Return the (X, Y) coordinate for the center point of the cell that contains the specified text.  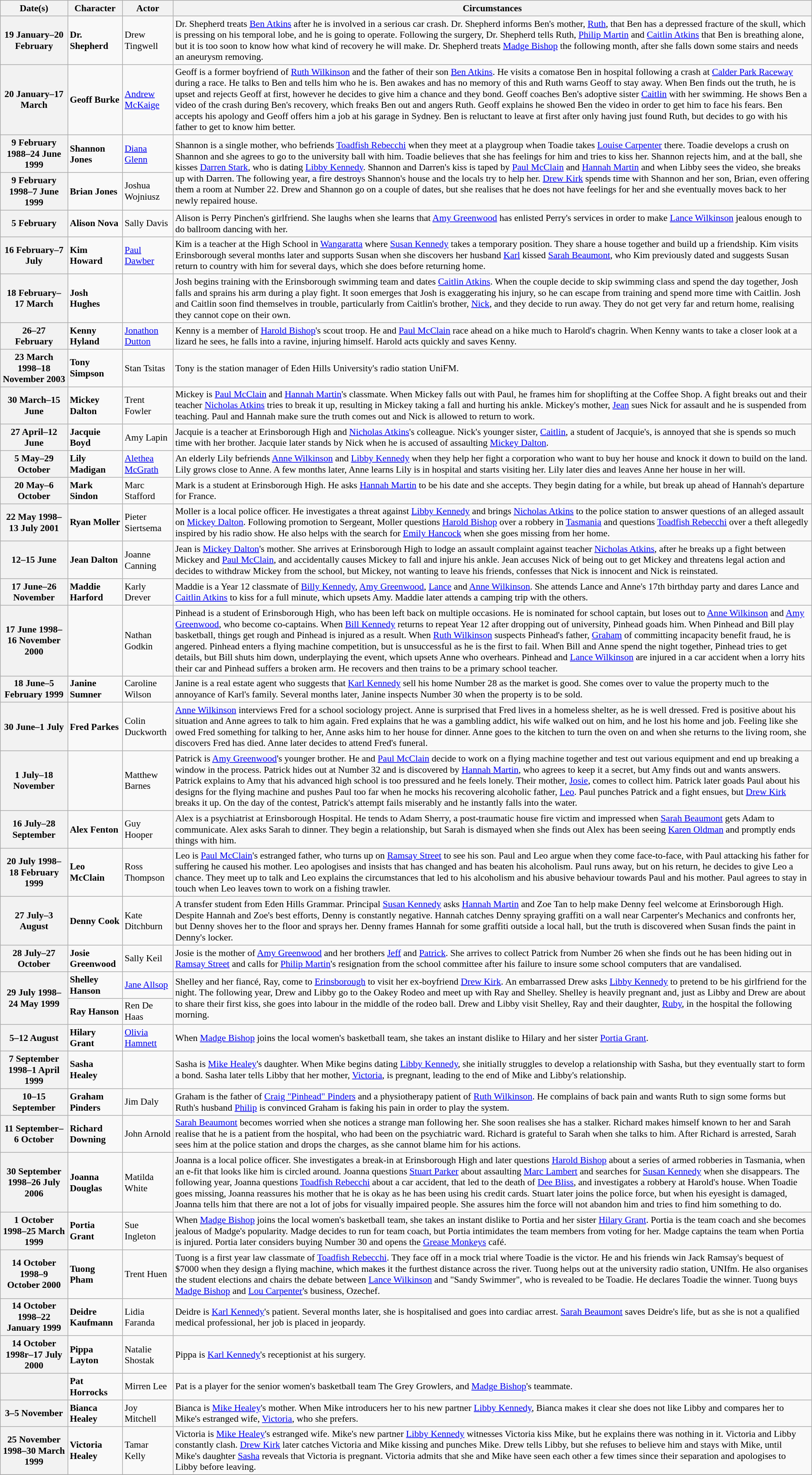
29 July 1998–24 May 1999 (34, 998)
Jean Dalton (95, 561)
Fred Parkes (95, 727)
16 February–7 July (34, 256)
28 July–27 October (34, 958)
9 February 1988–24 June 1999 (34, 154)
Jonathon Dutton (148, 336)
Ross Thompson (148, 872)
Kim Howard (95, 256)
Joshua Wojniusz (148, 191)
1 October 1998–25 March 1999 (34, 1231)
Leo McClain (95, 872)
Shelley Hanson (95, 985)
5 May–29 October (34, 464)
Character (95, 8)
Trent Fowler (148, 405)
25 November 1998–30 March 1999 (34, 1451)
Deidre Kaufmann (95, 1317)
Hilary Grant (95, 1038)
Ray Hanson (95, 1011)
17 June 1998–16 November 2000 (34, 640)
Actor (148, 8)
Mickey Dalton (95, 405)
Pat Horrocks (95, 1387)
Lidia Faranda (148, 1317)
Kenny Hyland (95, 336)
Sasha Healey (95, 1070)
Ryan Moller (95, 522)
Jim Daly (148, 1102)
Colin Duckworth (148, 727)
Stan Tsitas (148, 368)
14 October 1998–22 January 1999 (34, 1317)
30 June–1 July (34, 727)
Alison Nova (95, 224)
Janine Sumner (95, 689)
14 October 1998r–17 July 2000 (34, 1355)
14 October 1998–9 October 2000 (34, 1274)
Drew Tingwell (148, 40)
Joy Mitchell (148, 1413)
Olivia Hamnett (148, 1038)
Bianca Healey (95, 1413)
Graham Pinders (95, 1102)
Portia Grant (95, 1231)
12–15 June (34, 561)
23 March 1998–18 November 2003 (34, 368)
20 July 1998–18 February 1999 (34, 872)
27 April–12 June (34, 438)
Diana Glenn (148, 154)
Mark Sindon (95, 490)
Tony Simpson (95, 368)
Tony is the station manager of Eden Hills University's radio station UniFM. (492, 368)
Pat is a player for the senior women's basketball team The Grey Growlers, and Madge Bishop's teammate. (492, 1387)
Brian Jones (95, 191)
Josh Hughes (95, 298)
26–27 February (34, 336)
20 May–6 October (34, 490)
18 June–5 February 1999 (34, 689)
Geoff Burke (95, 100)
John Arnold (148, 1134)
Tamar Kelly (148, 1451)
When Madge Bishop joins the local women's basketball team, she takes an instant dislike to Hilary and her sister Portia Grant. (492, 1038)
Trent Huen (148, 1274)
Lily Madigan (95, 464)
9 February 1998–7 June 1999 (34, 191)
Dr. Shepherd (95, 40)
Joanne Canning (148, 561)
Richard Downing (95, 1134)
22 May 1998–13 July 2001 (34, 522)
Ren De Haas (148, 1011)
Kate Ditchburn (148, 921)
Marc Stafford (148, 490)
18 February–17 March (34, 298)
Sally Davis (148, 224)
3–5 November (34, 1413)
11 September–6 October (34, 1134)
Maddie Harford (95, 592)
Matilda White (148, 1183)
Guy Hooper (148, 829)
Alex Fenton (95, 829)
Nathan Godkin (148, 640)
17 June–26 November (34, 592)
Jane Allsop (148, 985)
Pieter Siertsema (148, 522)
Shannon Jones (95, 154)
Karly Drever (148, 592)
10–15 September (34, 1102)
Matthew Barnes (148, 781)
30 September 1998–26 July 2006 (34, 1183)
Mirren Lee (148, 1387)
Victoria Healey (95, 1451)
Tuong Pham (95, 1274)
1 July–18 November (34, 781)
Denny Cook (95, 921)
30 March–15 June (34, 405)
Paul Dawber (148, 256)
Date(s) (34, 8)
20 January–17 March (34, 100)
Andrew McKaige (148, 100)
Natalie Shostak (148, 1355)
5–12 August (34, 1038)
Amy Lapin (148, 438)
Joanna Douglas (95, 1183)
Alethea McGrath (148, 464)
27 July–3 August (34, 921)
7 September 1998–1 April 1999 (34, 1070)
Josie Greenwood (95, 958)
Jacquie Boyd (95, 438)
Caroline Wilson (148, 689)
Sue Ingleton (148, 1231)
19 January–20 February (34, 40)
Pippa Layton (95, 1355)
Circumstances (492, 8)
Sally Keil (148, 958)
5 February (34, 224)
16 July–28 September (34, 829)
Pippa is Karl Kennedy's receptionist at his surgery. (492, 1355)
